Locate the cell with the specified text and output its (x, y) center coordinate. 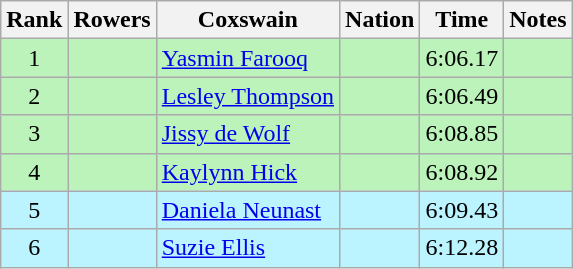
5 (34, 210)
6:08.85 (462, 134)
Suzie Ellis (248, 248)
Lesley Thompson (248, 96)
Time (462, 20)
Rank (34, 20)
Yasmin Farooq (248, 58)
3 (34, 134)
4 (34, 172)
Coxswain (248, 20)
6:06.49 (462, 96)
Nation (380, 20)
6:06.17 (462, 58)
6:09.43 (462, 210)
6:12.28 (462, 248)
Jissy de Wolf (248, 134)
Daniela Neunast (248, 210)
Kaylynn Hick (248, 172)
6 (34, 248)
Rowers (112, 20)
Notes (538, 20)
2 (34, 96)
1 (34, 58)
6:08.92 (462, 172)
